Identify which cell holds the provided text, then report its (x, y) central coordinate. 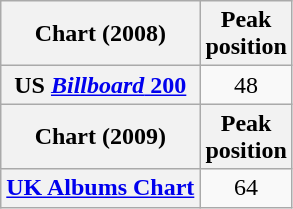
UK Albums Chart (100, 188)
64 (246, 188)
Chart (2009) (100, 136)
Chart (2008) (100, 34)
US Billboard 200 (100, 85)
48 (246, 85)
